Provide the [X, Y] coordinate of the cell's center where the given text is located.  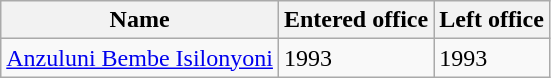
Name [140, 20]
Entered office [356, 20]
Anzuluni Bembe Isilonyoni [140, 58]
Left office [492, 20]
